From the cell containing the given text, extract its center point as [X, Y] coordinate. 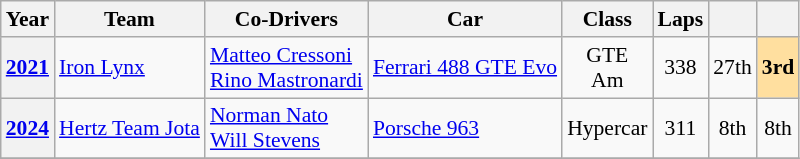
Car [465, 19]
Hypercar [607, 128]
2024 [28, 128]
Hertz Team Jota [130, 128]
Laps [681, 19]
2021 [28, 68]
Class [607, 19]
Matteo Cressoni Rino Mastronardi [286, 68]
Team [130, 19]
311 [681, 128]
GTEAm [607, 68]
Year [28, 19]
27th [732, 68]
Ferrari 488 GTE Evo [465, 68]
Co-Drivers [286, 19]
Iron Lynx [130, 68]
Porsche 963 [465, 128]
3rd [778, 68]
Norman Nato Will Stevens [286, 128]
338 [681, 68]
